Identify which cell holds the provided text, then report its [x, y] central coordinate. 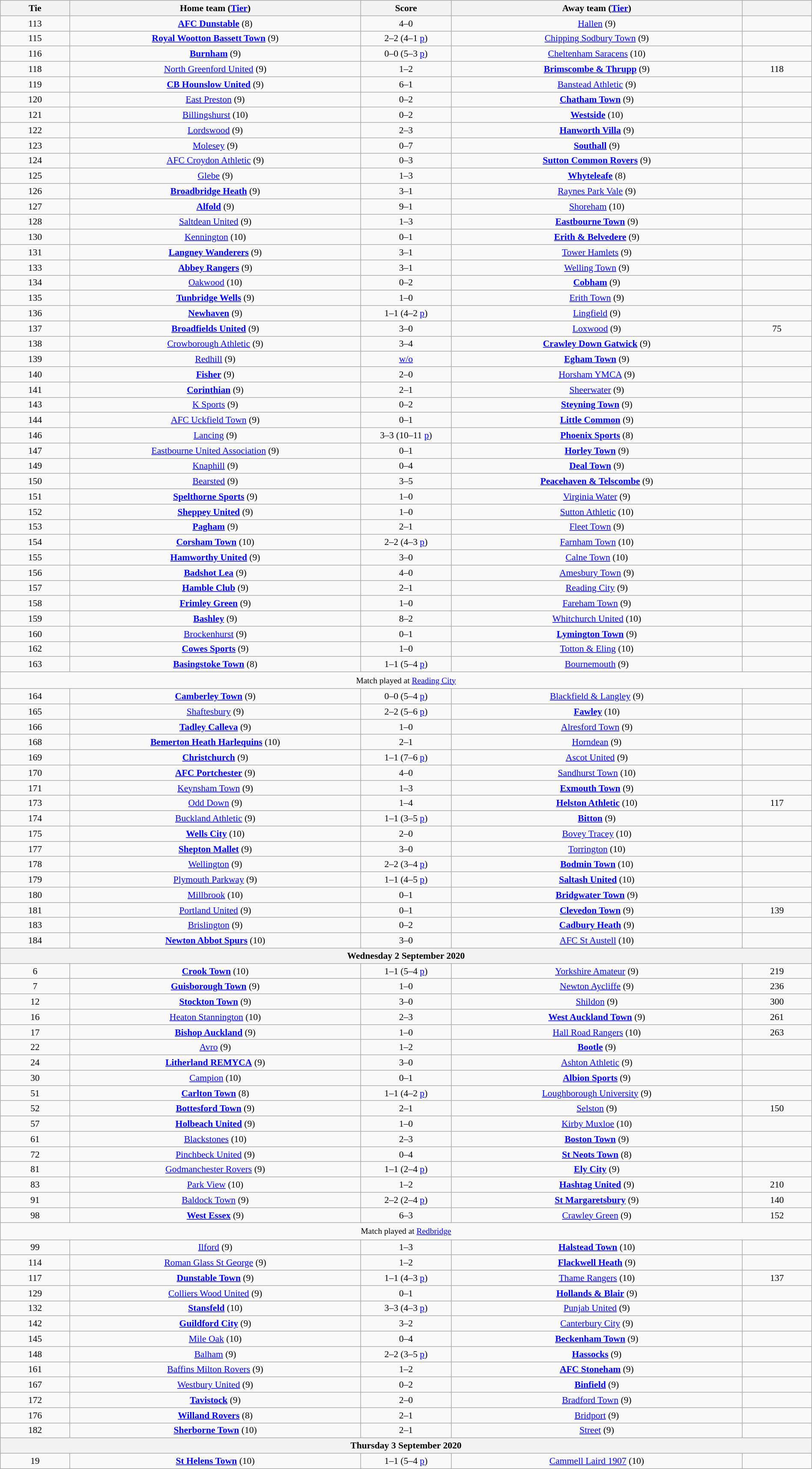
1–1 (4–5 p) [406, 880]
Punjab United (9) [597, 1308]
Tadley Calleva (9) [215, 727]
Spelthorne Sports (9) [215, 497]
Crook Town (10) [215, 971]
168 [35, 742]
132 [35, 1308]
Billingshurst (10) [215, 115]
Pagham (9) [215, 527]
180 [35, 895]
Horley Town (9) [597, 451]
Match played at Reading City [406, 680]
Loxwood (9) [597, 329]
127 [35, 206]
Shoreham (10) [597, 206]
Westside (10) [597, 115]
159 [35, 619]
184 [35, 941]
8–2 [406, 619]
Horndean (9) [597, 742]
Broadbridge Heath (9) [215, 191]
145 [35, 1339]
Chipping Sodbury Town (9) [597, 39]
175 [35, 834]
Exmouth Town (9) [597, 788]
72 [35, 1155]
Sheerwater (9) [597, 390]
Balham (9) [215, 1354]
154 [35, 542]
172 [35, 1400]
19 [35, 1461]
Hamble Club (9) [215, 588]
116 [35, 54]
Bovey Tracey (10) [597, 834]
Westbury United (9) [215, 1385]
24 [35, 1063]
AFC St Austell (10) [597, 941]
Baffins Milton Rovers (9) [215, 1370]
173 [35, 803]
Eastbourne United Association (9) [215, 451]
Corinthian (9) [215, 390]
162 [35, 649]
Bridport (9) [597, 1415]
West Essex (9) [215, 1215]
91 [35, 1200]
Cobham (9) [597, 283]
99 [35, 1248]
Thame Rangers (10) [597, 1278]
Abbey Rangers (9) [215, 268]
Wells City (10) [215, 834]
Cowes Sports (9) [215, 649]
126 [35, 191]
1–1 (3–5 p) [406, 819]
Sutton Common Rovers (9) [597, 161]
146 [35, 436]
16 [35, 1017]
Ascot United (9) [597, 757]
Lymington Town (9) [597, 634]
143 [35, 405]
Bridgwater Town (9) [597, 895]
Guisborough Town (9) [215, 987]
Boston Town (9) [597, 1139]
135 [35, 298]
Bradford Town (9) [597, 1400]
171 [35, 788]
West Auckland Town (9) [597, 1017]
2–2 (3–4 p) [406, 865]
Bashley (9) [215, 619]
Heaton Stannington (10) [215, 1017]
124 [35, 161]
Hollands & Blair (9) [597, 1293]
Basingstoke Town (8) [215, 664]
Guildford City (9) [215, 1324]
Fareham Town (9) [597, 604]
Newton Abbot Spurs (10) [215, 941]
Hallen (9) [597, 24]
Kirby Muxloe (10) [597, 1124]
Baldock Town (9) [215, 1200]
182 [35, 1430]
Amesbury Town (9) [597, 573]
Langney Wanderers (9) [215, 252]
Halstead Town (10) [597, 1248]
149 [35, 466]
Litherland REMYCA (9) [215, 1063]
Tunbridge Wells (9) [215, 298]
Chatham Town (9) [597, 100]
2–2 (3–5 p) [406, 1354]
Bournemouth (9) [597, 664]
300 [777, 1002]
Fawley (10) [597, 712]
141 [35, 390]
Park View (10) [215, 1185]
Burnham (9) [215, 54]
Bootle (9) [597, 1047]
Holbeach United (9) [215, 1124]
1–1 (4–3 p) [406, 1278]
156 [35, 573]
Calne Town (10) [597, 558]
Mile Oak (10) [215, 1339]
AFC Stoneham (9) [597, 1370]
Tie [35, 8]
Clevedon Town (9) [597, 910]
114 [35, 1263]
158 [35, 604]
Bearsted (9) [215, 482]
Yorkshire Amateur (9) [597, 971]
Alfold (9) [215, 206]
261 [777, 1017]
Roman Glass St George (9) [215, 1263]
176 [35, 1415]
Flackwell Heath (9) [597, 1263]
120 [35, 100]
Saltdean United (9) [215, 222]
Farnham Town (10) [597, 542]
181 [35, 910]
136 [35, 314]
Ashton Athletic (9) [597, 1063]
Broadfields United (9) [215, 329]
Hashtag United (9) [597, 1185]
Phoenix Sports (8) [597, 436]
122 [35, 130]
1–1 (2–4 p) [406, 1170]
Wednesday 2 September 2020 [406, 956]
Erith & Belvedere (9) [597, 237]
AFC Portchester (9) [215, 773]
52 [35, 1109]
30 [35, 1078]
61 [35, 1139]
Badshot Lea (9) [215, 573]
Bishop Auckland (9) [215, 1032]
0–0 (5–3 p) [406, 54]
East Preston (9) [215, 100]
Colliers Wood United (9) [215, 1293]
CB Hounslow United (9) [215, 84]
Stockton Town (9) [215, 1002]
Brimscombe & Thrupp (9) [597, 69]
119 [35, 84]
Willand Rovers (8) [215, 1415]
133 [35, 268]
Egham Town (9) [597, 359]
Loughborough University (9) [597, 1093]
0–7 [406, 146]
75 [777, 329]
Redhill (9) [215, 359]
Street (9) [597, 1430]
Corsham Town (10) [215, 542]
Carlton Town (8) [215, 1093]
3–4 [406, 344]
160 [35, 634]
129 [35, 1293]
Cammell Laird 1907 (10) [597, 1461]
Little Common (9) [597, 420]
Cadbury Heath (9) [597, 925]
Albion Sports (9) [597, 1078]
Blackfield & Langley (9) [597, 697]
Pinchbeck United (9) [215, 1155]
128 [35, 222]
7 [35, 987]
St Helens Town (10) [215, 1461]
Tower Hamlets (9) [597, 252]
177 [35, 849]
Match played at Redbridge [406, 1231]
Knaphill (9) [215, 466]
Hall Road Rangers (10) [597, 1032]
Deal Town (9) [597, 466]
Christchurch (9) [215, 757]
3–2 [406, 1324]
6–3 [406, 1215]
155 [35, 558]
166 [35, 727]
Peacehaven & Telscombe (9) [597, 482]
83 [35, 1185]
Eastbourne Town (9) [597, 222]
0–0 (5–4 p) [406, 697]
Whitchurch United (10) [597, 619]
St Neots Town (8) [597, 1155]
12 [35, 1002]
6 [35, 971]
210 [777, 1185]
Camberley Town (9) [215, 697]
2–2 (2–4 p) [406, 1200]
K Sports (9) [215, 405]
Plymouth Parkway (9) [215, 880]
161 [35, 1370]
Helston Athletic (10) [597, 803]
Molesey (9) [215, 146]
Lordswood (9) [215, 130]
Bitton (9) [597, 819]
163 [35, 664]
57 [35, 1124]
51 [35, 1093]
Hamworthy United (9) [215, 558]
Beckenham Town (9) [597, 1339]
0–3 [406, 161]
167 [35, 1385]
Dunstable Town (9) [215, 1278]
Alresford Town (9) [597, 727]
Brislington (9) [215, 925]
Lingfield (9) [597, 314]
Hanworth Villa (9) [597, 130]
2–2 (4–1 p) [406, 39]
North Greenford United (9) [215, 69]
142 [35, 1324]
Thursday 3 September 2020 [406, 1446]
Welling Town (9) [597, 268]
Newton Aycliffe (9) [597, 987]
Ely City (9) [597, 1170]
Stansfeld (10) [215, 1308]
Wellington (9) [215, 865]
Fisher (9) [215, 374]
3–3 (4–3 p) [406, 1308]
179 [35, 880]
1–1 (7–6 p) [406, 757]
178 [35, 865]
Canterbury City (9) [597, 1324]
Blackstones (10) [215, 1139]
Sheppey United (9) [215, 512]
Campion (10) [215, 1078]
Shepton Mallet (9) [215, 849]
263 [777, 1032]
123 [35, 146]
Southall (9) [597, 146]
183 [35, 925]
Newhaven (9) [215, 314]
Kennington (10) [215, 237]
Oakwood (10) [215, 283]
Lancing (9) [215, 436]
115 [35, 39]
Avro (9) [215, 1047]
2–2 (5–6 p) [406, 712]
Godmanchester Rovers (9) [215, 1170]
6–1 [406, 84]
Ilford (9) [215, 1248]
22 [35, 1047]
Crowborough Athletic (9) [215, 344]
Banstead Athletic (9) [597, 84]
Sandhurst Town (10) [597, 773]
98 [35, 1215]
Bodmin Town (10) [597, 865]
Fleet Town (9) [597, 527]
Royal Wootton Bassett Town (9) [215, 39]
AFC Uckfield Town (9) [215, 420]
165 [35, 712]
Keynsham Town (9) [215, 788]
1–4 [406, 803]
Saltash United (10) [597, 880]
Sherborne Town (10) [215, 1430]
9–1 [406, 206]
Cheltenham Saracens (10) [597, 54]
Brockenhurst (9) [215, 634]
w/o [406, 359]
Shaftesbury (9) [215, 712]
Virginia Water (9) [597, 497]
Crawley Down Gatwick (9) [597, 344]
Erith Town (9) [597, 298]
151 [35, 497]
113 [35, 24]
Frimley Green (9) [215, 604]
Home team (Tier) [215, 8]
AFC Dunstable (8) [215, 24]
81 [35, 1170]
134 [35, 283]
164 [35, 697]
Steyning Town (9) [597, 405]
Reading City (9) [597, 588]
Hassocks (9) [597, 1354]
Crawley Green (9) [597, 1215]
Totton & Eling (10) [597, 649]
170 [35, 773]
157 [35, 588]
Bemerton Heath Harlequins (10) [215, 742]
125 [35, 176]
153 [35, 527]
3–5 [406, 482]
Sutton Athletic (10) [597, 512]
Selston (9) [597, 1109]
AFC Croydon Athletic (9) [215, 161]
Score [406, 8]
Bottesford Town (9) [215, 1109]
17 [35, 1032]
Away team (Tier) [597, 8]
Buckland Athletic (9) [215, 819]
121 [35, 115]
Binfield (9) [597, 1385]
Torrington (10) [597, 849]
131 [35, 252]
169 [35, 757]
236 [777, 987]
174 [35, 819]
138 [35, 344]
Odd Down (9) [215, 803]
130 [35, 237]
Glebe (9) [215, 176]
Whyteleafe (8) [597, 176]
3–3 (10–11 p) [406, 436]
2–2 (4–3 p) [406, 542]
Shildon (9) [597, 1002]
Millbrook (10) [215, 895]
219 [777, 971]
Portland United (9) [215, 910]
Tavistock (9) [215, 1400]
148 [35, 1354]
Horsham YMCA (9) [597, 374]
Raynes Park Vale (9) [597, 191]
147 [35, 451]
St Margaretsbury (9) [597, 1200]
144 [35, 420]
